Determine the [X, Y] coordinate at the center of the cell enclosing the given text.  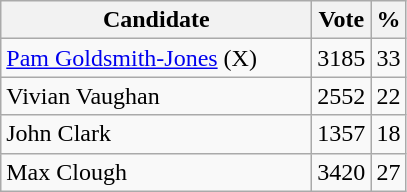
18 [388, 134]
John Clark [156, 134]
1357 [342, 134]
Candidate [156, 20]
33 [388, 58]
22 [388, 96]
Pam Goldsmith-Jones (X) [156, 58]
Vote [342, 20]
27 [388, 172]
% [388, 20]
3185 [342, 58]
2552 [342, 96]
3420 [342, 172]
Vivian Vaughan [156, 96]
Max Clough [156, 172]
